Return [X, Y] of the center of cell containing provided text 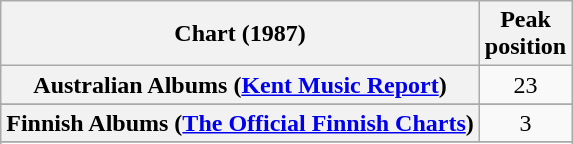
3 [525, 123]
Chart (1987) [240, 34]
23 [525, 85]
Australian Albums (Kent Music Report) [240, 85]
Peakposition [525, 34]
Finnish Albums (The Official Finnish Charts) [240, 123]
